Scan for the cell matching the given text and deliver its [x, y] coordinate at center. 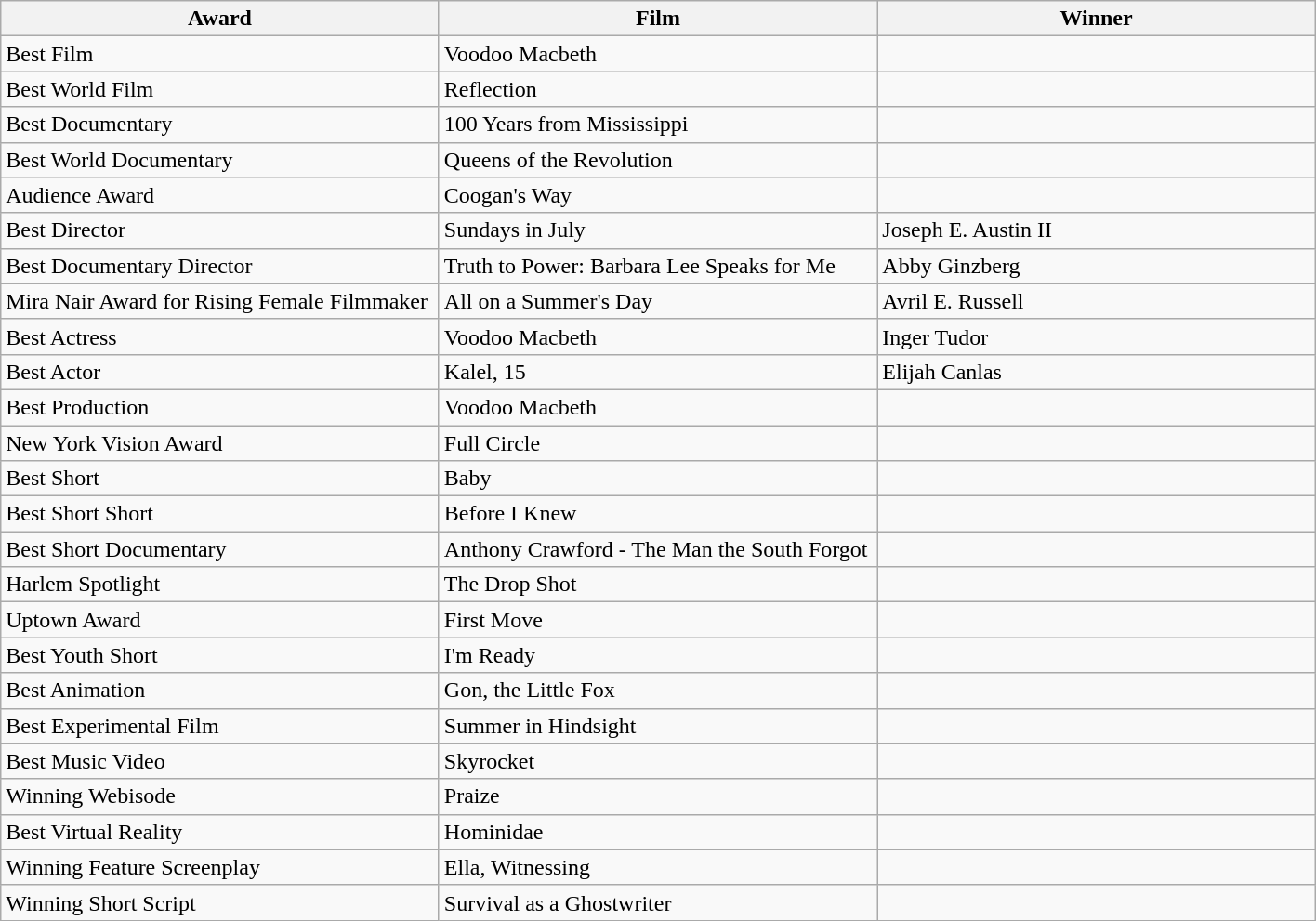
Elijah Canlas [1097, 372]
Praize [658, 796]
Best Short Documentary [220, 549]
Uptown Award [220, 620]
Abby Ginzberg [1097, 266]
Best Actor [220, 372]
Harlem Spotlight [220, 585]
Coogan's Way [658, 195]
I'm Ready [658, 655]
Audience Award [220, 195]
The Drop Shot [658, 585]
Summer in Hindsight [658, 726]
Best Production [220, 407]
Hominidae [658, 832]
Best Music Video [220, 761]
Inger Tudor [1097, 336]
Best Actress [220, 336]
Winner [1097, 19]
Winning Webisode [220, 796]
Best Documentary [220, 125]
Before I Knew [658, 514]
Kalel, 15 [658, 372]
Best Animation [220, 691]
Queens of the Revolution [658, 160]
Ella, Witnessing [658, 867]
Film [658, 19]
Full Circle [658, 443]
Mira Nair Award for Rising Female Filmmaker [220, 301]
First Move [658, 620]
Best Youth Short [220, 655]
New York Vision Award [220, 443]
Reflection [658, 89]
Skyrocket [658, 761]
Best Short [220, 479]
Best Film [220, 54]
Winning Feature Screenplay [220, 867]
Best Documentary Director [220, 266]
Gon, the Little Fox [658, 691]
Sundays in July [658, 230]
Best Short Short [220, 514]
100 Years from Mississippi [658, 125]
Best World Film [220, 89]
Avril E. Russell [1097, 301]
Best Virtual Reality [220, 832]
Anthony Crawford - The Man the South Forgot [658, 549]
All on a Summer's Day [658, 301]
Winning Short Script [220, 902]
Survival as a Ghostwriter [658, 902]
Best World Documentary [220, 160]
Award [220, 19]
Best Experimental Film [220, 726]
Baby [658, 479]
Best Director [220, 230]
Truth to Power: Barbara Lee Speaks for Me [658, 266]
Joseph E. Austin II [1097, 230]
